Provide the [X, Y] coordinate of the cell's center where the given text is located.  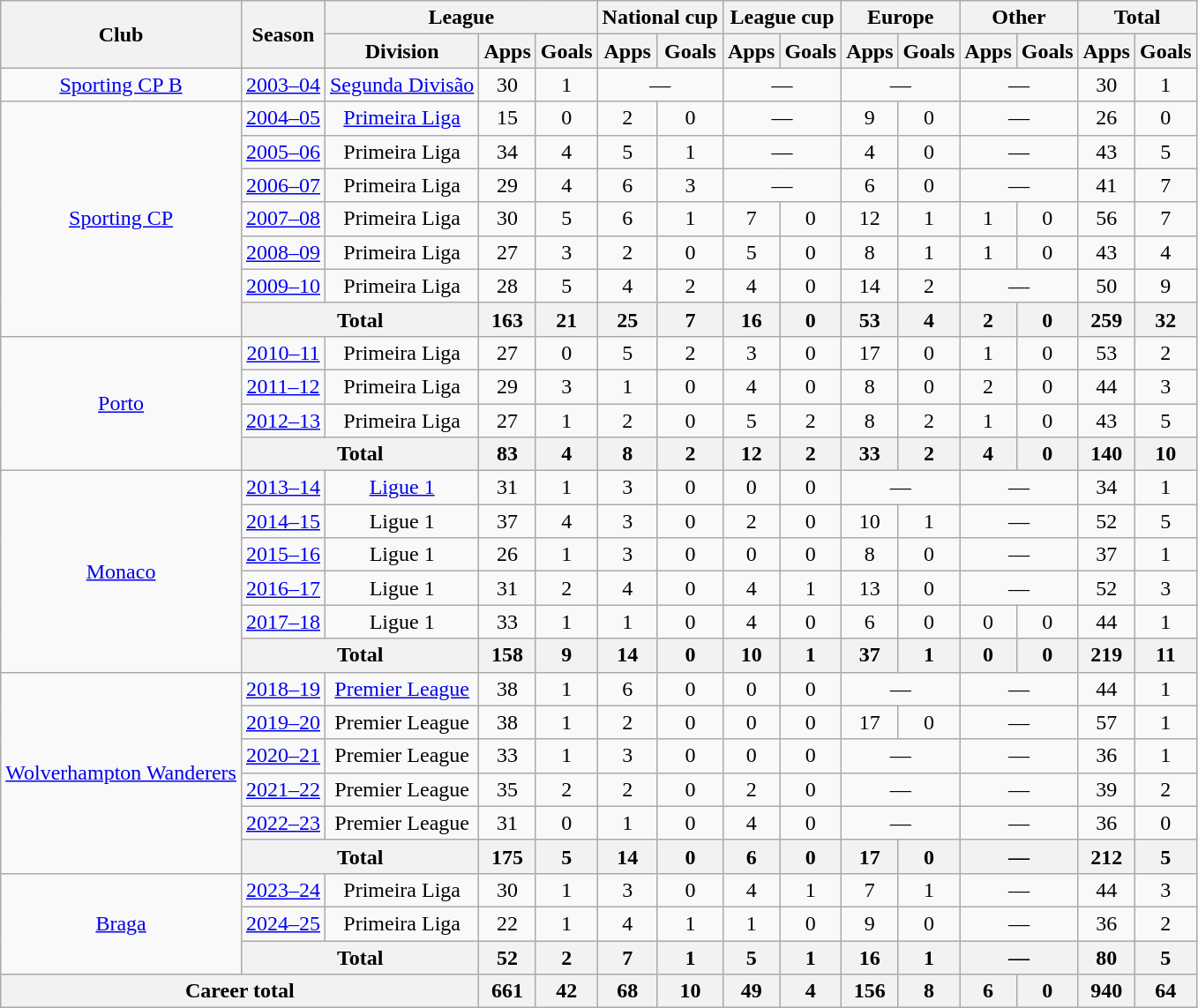
56 [1106, 219]
2015–16 [282, 555]
2014–15 [282, 521]
28 [507, 286]
11 [1165, 655]
Season [282, 34]
50 [1106, 286]
2004–05 [282, 118]
2017–18 [282, 622]
42 [566, 991]
2003–04 [282, 85]
21 [566, 319]
22 [507, 923]
National cup [660, 18]
2010–11 [282, 353]
2009–10 [282, 286]
2008–09 [282, 252]
156 [870, 991]
212 [1106, 856]
2005–06 [282, 152]
Sporting CP B [122, 85]
Other [1019, 18]
Sporting CP [122, 219]
2007–08 [282, 219]
158 [507, 655]
57 [1106, 722]
25 [627, 319]
Braga [122, 923]
2023–24 [282, 890]
219 [1106, 655]
2012–13 [282, 421]
Porto [122, 403]
41 [1106, 185]
Wolverhampton Wanderers [122, 773]
Club [122, 34]
League cup [782, 18]
35 [507, 789]
39 [1106, 789]
49 [751, 991]
2006–07 [282, 185]
2016–17 [282, 588]
2013–14 [282, 488]
2011–12 [282, 386]
League [460, 18]
15 [507, 118]
64 [1165, 991]
68 [627, 991]
940 [1106, 991]
80 [1106, 957]
175 [507, 856]
2018–19 [282, 689]
Segunda Divisão [401, 85]
140 [1106, 454]
Career total [240, 991]
Europe [901, 18]
2024–25 [282, 923]
13 [870, 588]
163 [507, 319]
Division [401, 51]
32 [1165, 319]
2020–21 [282, 756]
2019–20 [282, 722]
661 [507, 991]
Monaco [122, 571]
2022–23 [282, 823]
259 [1106, 319]
83 [507, 454]
2021–22 [282, 789]
